Locate the cell with the specified text and output its (x, y) center coordinate. 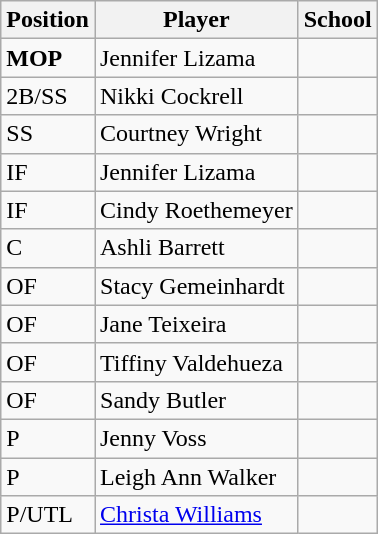
C (48, 248)
Sandy Butler (196, 400)
School (338, 20)
Courtney Wright (196, 134)
Cindy Roethemeyer (196, 210)
MOP (48, 58)
Stacy Gemeinhardt (196, 286)
Nikki Cockrell (196, 96)
2B/SS (48, 96)
Jane Teixeira (196, 324)
Ashli Barrett (196, 248)
Christa Williams (196, 515)
P/UTL (48, 515)
Leigh Ann Walker (196, 477)
Player (196, 20)
SS (48, 134)
Jenny Voss (196, 438)
Position (48, 20)
Tiffiny Valdehueza (196, 362)
